Return the [X, Y] coordinate for the center point of the cell that contains the specified text.  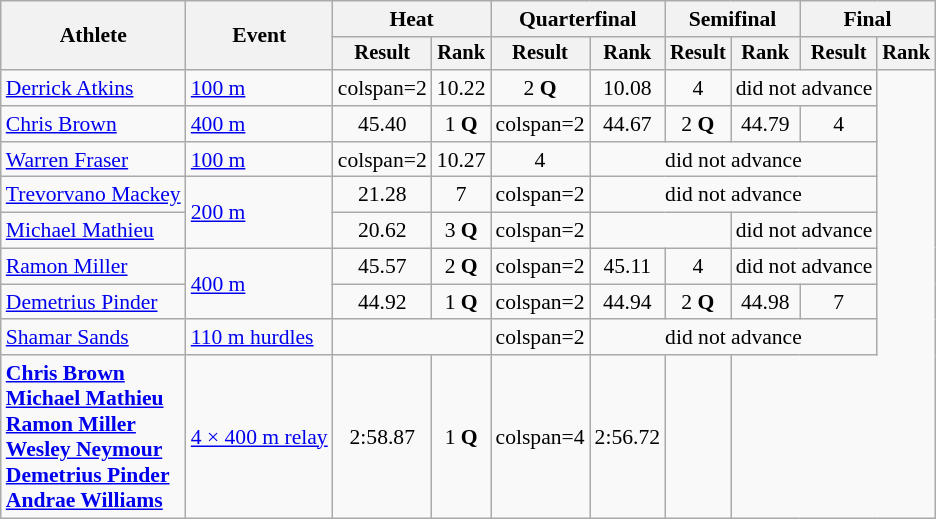
44.92 [382, 302]
45.11 [628, 267]
44.67 [628, 124]
45.57 [382, 267]
2:58.87 [382, 436]
Warren Fraser [94, 160]
10.27 [462, 160]
Chris BrownMichael MathieuRamon MillerWesley NeymourDemetrius PinderAndrae Williams [94, 436]
Trevorvano Mackey [94, 195]
20.62 [382, 231]
colspan=4 [540, 436]
Demetrius Pinder [94, 302]
Final [868, 19]
2:56.72 [628, 436]
45.40 [382, 124]
Shamar Sands [94, 338]
Derrick Atkins [94, 88]
10.22 [462, 88]
Ramon Miller [94, 267]
Semifinal [732, 19]
Michael Mathieu [94, 231]
Athlete [94, 36]
44.79 [766, 124]
Heat [412, 19]
110 m hurdles [260, 338]
200 m [260, 212]
Chris Brown [94, 124]
4 × 400 m relay [260, 436]
3 Q [462, 231]
44.98 [766, 302]
Quarterfinal [578, 19]
10.08 [628, 88]
21.28 [382, 195]
44.94 [628, 302]
Event [260, 36]
